Pinpoint the cell where the given text exists, returning its [x, y] midpoint coordinate. 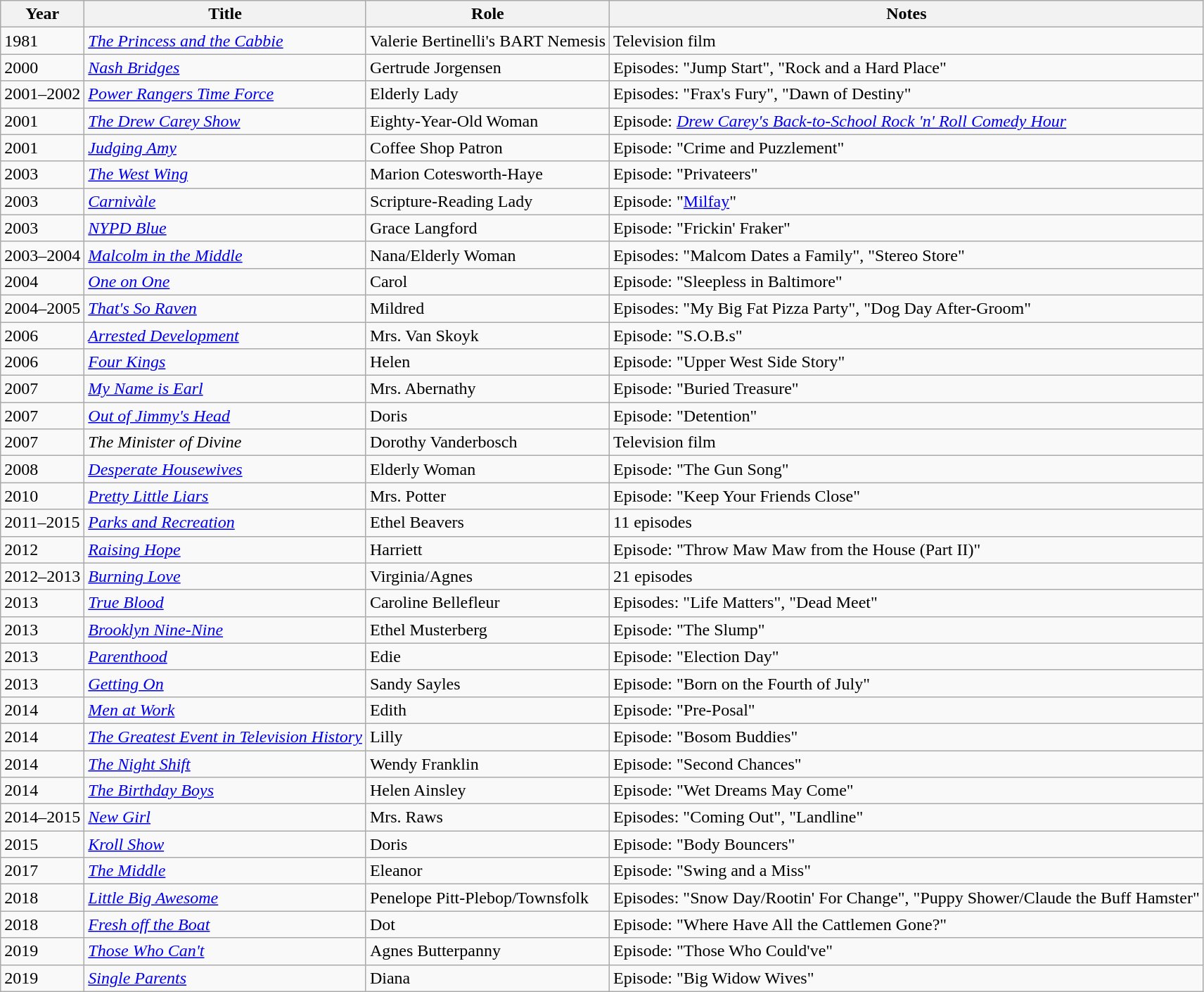
Episode: "Swing and a Miss" [907, 871]
The Night Shift [225, 763]
Episode: "Second Chances" [907, 763]
Power Rangers Time Force [225, 94]
The Greatest Event in Television History [225, 737]
2014–2015 [42, 818]
2001–2002 [42, 94]
Parks and Recreation [225, 523]
Desperate Housewives [225, 469]
Episode: "Crime and Puzzlement" [907, 148]
Penelope Pitt-Plebop/Townsfolk [487, 898]
Valerie Bertinelli's BART Nemesis [487, 41]
Episode: "Pre-Posal" [907, 710]
Episode: "S.O.B.s" [907, 336]
Episode: "Those Who Could've" [907, 951]
Helen [487, 362]
2010 [42, 496]
Parenthood [225, 656]
Dot [487, 924]
Fresh off the Boat [225, 924]
Edie [487, 656]
Helen Ainsley [487, 791]
Role [487, 14]
Arrested Development [225, 336]
Episode: "Throw Maw Maw from the House (Part II)" [907, 549]
2008 [42, 469]
Episodes: "Jump Start", "Rock and a Hard Place" [907, 68]
Carnivàle [225, 201]
Episode: "Election Day" [907, 656]
11 episodes [907, 523]
Episode: "Wet Dreams May Come" [907, 791]
Episodes: "Malcom Dates a Family", "Stereo Store" [907, 255]
Brooklyn Nine-Nine [225, 630]
Episodes: "Frax's Fury", "Dawn of Destiny" [907, 94]
2004–2005 [42, 308]
Episode: Drew Carey's Back-to-School Rock 'n' Roll Comedy Hour [907, 121]
Out of Jimmy's Head [225, 416]
My Name is Earl [225, 389]
1981 [42, 41]
Episodes: "My Big Fat Pizza Party", "Dog Day After-Groom" [907, 308]
Edith [487, 710]
Ethel Musterberg [487, 630]
Episodes: "Coming Out", "Landline" [907, 818]
Mrs. Raws [487, 818]
Episode: "Frickin' Fraker" [907, 228]
Episode: "The Slump" [907, 630]
2003–2004 [42, 255]
That's So Raven [225, 308]
Virginia/Agnes [487, 576]
One on One [225, 281]
2012 [42, 549]
NYPD Blue [225, 228]
New Girl [225, 818]
Lilly [487, 737]
2012–2013 [42, 576]
Burning Love [225, 576]
Four Kings [225, 362]
Eighty-Year-Old Woman [487, 121]
Ethel Beavers [487, 523]
Notes [907, 14]
2011–2015 [42, 523]
Episode: "Big Widow Wives" [907, 978]
2004 [42, 281]
Elderly Woman [487, 469]
21 episodes [907, 576]
Getting On [225, 683]
The Minister of Divine [225, 443]
Agnes Butterpanny [487, 951]
Pretty Little Liars [225, 496]
Men at Work [225, 710]
Nana/Elderly Woman [487, 255]
Episode: "Detention" [907, 416]
Wendy Franklin [487, 763]
Episode: "The Gun Song" [907, 469]
The Birthday Boys [225, 791]
Episode: "Body Bouncers" [907, 844]
The Princess and the Cabbie [225, 41]
Dorothy Vanderbosch [487, 443]
Caroline Bellefleur [487, 603]
Those Who Can't [225, 951]
Gertrude Jorgensen [487, 68]
Scripture-Reading Lady [487, 201]
Raising Hope [225, 549]
Episode: "Born on the Fourth of July" [907, 683]
Episode: "Where Have All the Cattlemen Gone?" [907, 924]
Coffee Shop Patron [487, 148]
2015 [42, 844]
True Blood [225, 603]
Episodes: "Snow Day/Rootin' For Change", "Puppy Shower/Claude the Buff Hamster" [907, 898]
2017 [42, 871]
Title [225, 14]
Sandy Sayles [487, 683]
Mrs. Van Skoyk [487, 336]
Episode: "Buried Treasure" [907, 389]
Nash Bridges [225, 68]
Mrs. Potter [487, 496]
Mildred [487, 308]
Episode: "Bosom Buddies" [907, 737]
2000 [42, 68]
Carol [487, 281]
Year [42, 14]
The Middle [225, 871]
The West Wing [225, 174]
Eleanor [487, 871]
Harriett [487, 549]
Little Big Awesome [225, 898]
The Drew Carey Show [225, 121]
Episode: "Milfay" [907, 201]
Malcolm in the Middle [225, 255]
Episode: "Sleepless in Baltimore" [907, 281]
Episode: "Privateers" [907, 174]
Episodes: "Life Matters", "Dead Meet" [907, 603]
Judging Amy [225, 148]
Grace Langford [487, 228]
Marion Cotesworth-Haye [487, 174]
Kroll Show [225, 844]
Mrs. Abernathy [487, 389]
Episode: "Keep Your Friends Close" [907, 496]
Single Parents [225, 978]
Diana [487, 978]
Elderly Lady [487, 94]
Episode: "Upper West Side Story" [907, 362]
